From the cell containing the given text, extract its center point as [x, y] coordinate. 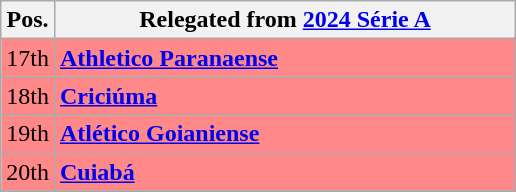
Relegated from 2024 Série A [284, 20]
Criciúma [284, 96]
19th [28, 134]
20th [28, 172]
Athletico Paranaense [284, 58]
Pos. [28, 20]
17th [28, 58]
18th [28, 96]
Atlético Goianiense [284, 134]
Cuiabá [284, 172]
